Locate the cell with the specified text and output its [x, y] center coordinate. 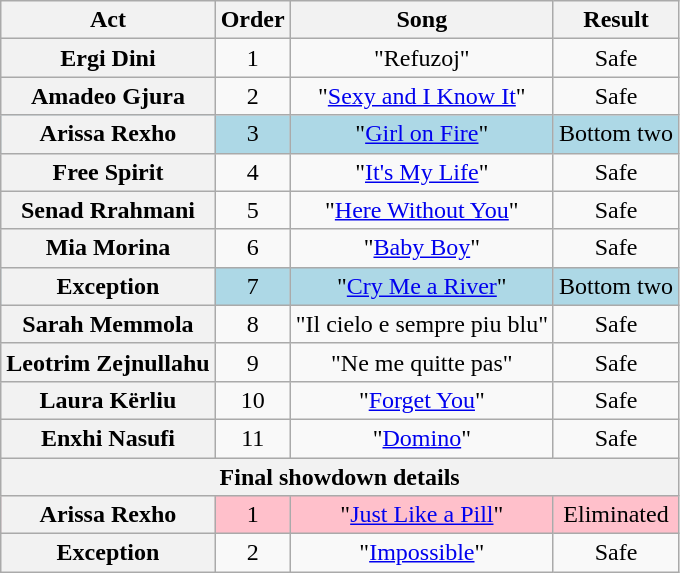
Mia Morina [108, 248]
"Baby Boy" [422, 248]
Final showdown details [340, 477]
"Impossible" [422, 553]
"Just Like a Pill" [422, 515]
"Sexy and I Know It" [422, 96]
Laura Kërliu [108, 400]
10 [252, 400]
Leotrim Zejnullahu [108, 362]
8 [252, 324]
7 [252, 286]
Sarah Memmola [108, 324]
11 [252, 438]
"Here Without You" [422, 210]
Song [422, 20]
"Refuzoj" [422, 58]
"Ne me quitte pas" [422, 362]
Eliminated [616, 515]
5 [252, 210]
"It's My Life" [422, 172]
6 [252, 248]
"Forget You" [422, 400]
3 [252, 134]
"Domino" [422, 438]
Act [108, 20]
Senad Rrahmani [108, 210]
Order [252, 20]
Result [616, 20]
Enxhi Nasufi [108, 438]
Amadeo Gjura [108, 96]
Free Spirit [108, 172]
Ergi Dini [108, 58]
4 [252, 172]
"Cry Me a River" [422, 286]
9 [252, 362]
"Girl on Fire" [422, 134]
"Il cielo e sempre piu blu" [422, 324]
